Determine the [x, y] coordinate at the center of the cell enclosing the given text.  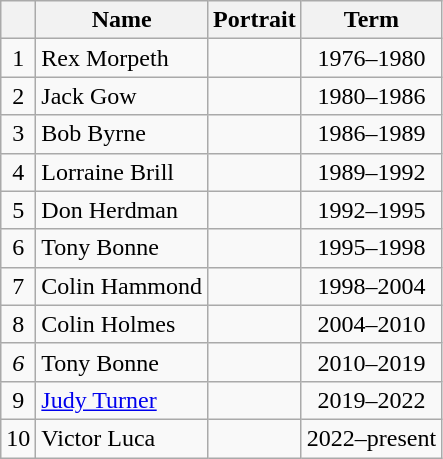
2010–2019 [371, 362]
1986–1989 [371, 134]
10 [18, 438]
2004–2010 [371, 324]
1976–1980 [371, 58]
Don Herdman [122, 210]
1980–1986 [371, 96]
Victor Luca [122, 438]
Bob Byrne [122, 134]
4 [18, 172]
2022–present [371, 438]
2019–2022 [371, 400]
1992–1995 [371, 210]
7 [18, 286]
Name [122, 20]
3 [18, 134]
Judy Turner [122, 400]
5 [18, 210]
1989–1992 [371, 172]
8 [18, 324]
Rex Morpeth [122, 58]
Term [371, 20]
1995–1998 [371, 248]
Portrait [255, 20]
Jack Gow [122, 96]
Colin Hammond [122, 286]
1 [18, 58]
1998–2004 [371, 286]
2 [18, 96]
9 [18, 400]
Lorraine Brill [122, 172]
Colin Holmes [122, 324]
